Extract the [X, Y] coordinate from the center of the cell holding the provided text.  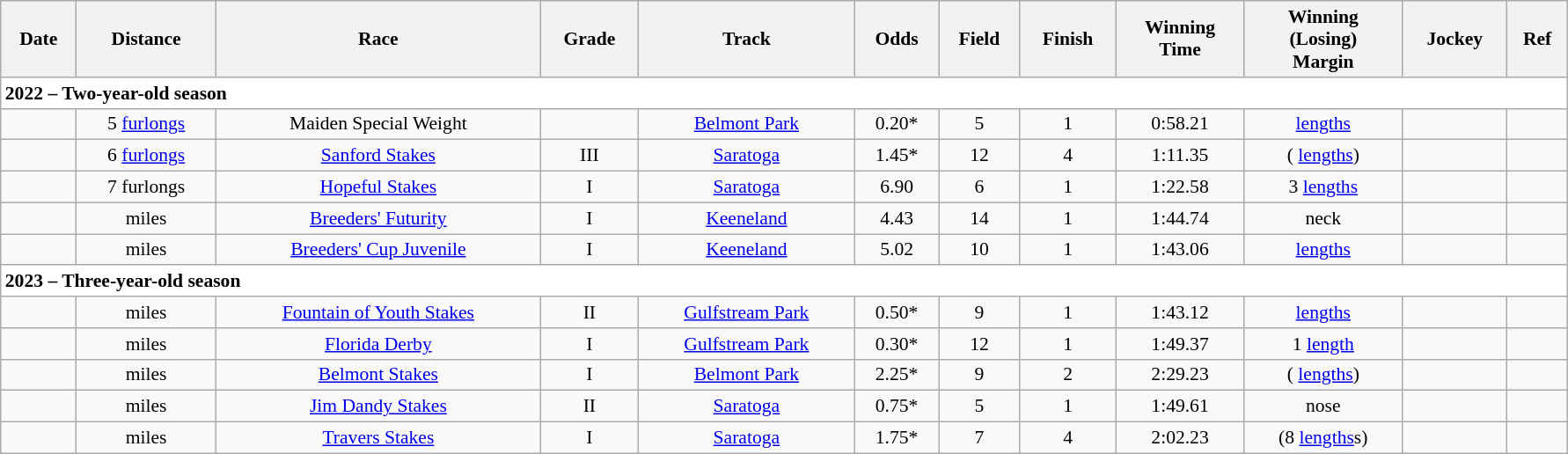
III [590, 156]
7 furlongs [146, 187]
Distance [146, 39]
Fountain of Youth Stakes [378, 312]
5 furlongs [146, 124]
1:11.35 [1180, 156]
2:02.23 [1180, 438]
Winning(Losing)Margin [1323, 39]
0.50* [897, 312]
2022 – Two-year-old season [785, 93]
2.25* [897, 375]
1:44.74 [1180, 218]
1:43.12 [1180, 312]
Ref [1538, 39]
1:22.58 [1180, 187]
1:49.61 [1180, 406]
Grade [590, 39]
Hopeful Stakes [378, 187]
2023 – Three-year-old season [785, 282]
2:29.23 [1180, 375]
3 lengths [1323, 187]
Maiden Special Weight [378, 124]
neck [1323, 218]
Odds [897, 39]
Jockey [1455, 39]
6 furlongs [146, 156]
Jim Dandy Stakes [378, 406]
6.90 [897, 187]
10 [979, 250]
WinningTime [1180, 39]
Travers Stakes [378, 438]
1:49.37 [1180, 344]
1.75* [897, 438]
Breeders' Futurity [378, 218]
0.30* [897, 344]
1.45* [897, 156]
0.20* [897, 124]
2 [1068, 375]
7 [979, 438]
1:43.06 [1180, 250]
6 [979, 187]
0.75* [897, 406]
Field [979, 39]
nose [1323, 406]
Date [39, 39]
(8 lengthss) [1323, 438]
Sanford Stakes [378, 156]
Race [378, 39]
Finish [1068, 39]
Florida Derby [378, 344]
Track [746, 39]
0:58.21 [1180, 124]
Breeders' Cup Juvenile [378, 250]
4.43 [897, 218]
5.02 [897, 250]
14 [979, 218]
Belmont Stakes [378, 375]
1 length [1323, 344]
